Pinpoint the cell where the given text exists, returning its (X, Y) midpoint coordinate. 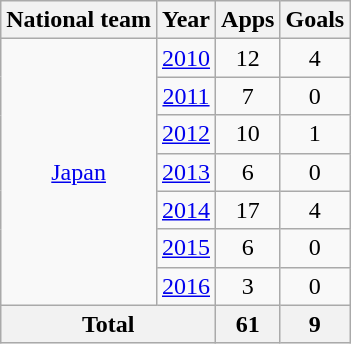
Year (186, 20)
10 (248, 134)
17 (248, 210)
61 (248, 324)
9 (315, 324)
2016 (186, 286)
2013 (186, 172)
1 (315, 134)
2012 (186, 134)
National team (79, 20)
12 (248, 58)
3 (248, 286)
2011 (186, 96)
Total (108, 324)
Goals (315, 20)
7 (248, 96)
2014 (186, 210)
2015 (186, 248)
Japan (79, 172)
Apps (248, 20)
2010 (186, 58)
